From the cell containing the given text, extract its center point as [X, Y] coordinate. 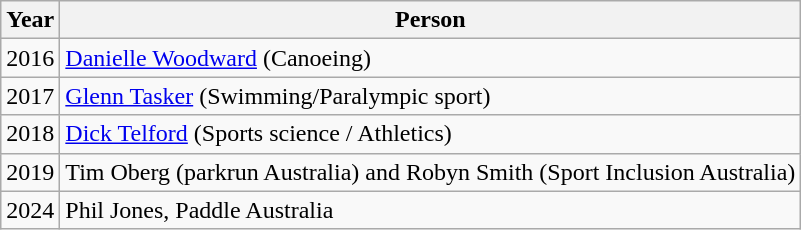
2024 [30, 210]
Glenn Tasker (Swimming/Paralympic sport) [430, 96]
Dick Telford (Sports science / Athletics) [430, 134]
Person [430, 20]
Tim Oberg (parkrun Australia) and Robyn Smith (Sport Inclusion Australia) [430, 172]
2017 [30, 96]
Year [30, 20]
2018 [30, 134]
Danielle Woodward (Canoeing) [430, 58]
Phil Jones, Paddle Australia [430, 210]
2016 [30, 58]
2019 [30, 172]
